Find where the given text appears and provide that cell's center as [x, y] coordinate. 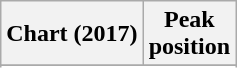
Peakposition [189, 34]
Chart (2017) [72, 34]
